For the text-containing cell, return its midpoint in [x, y] coordinate format. 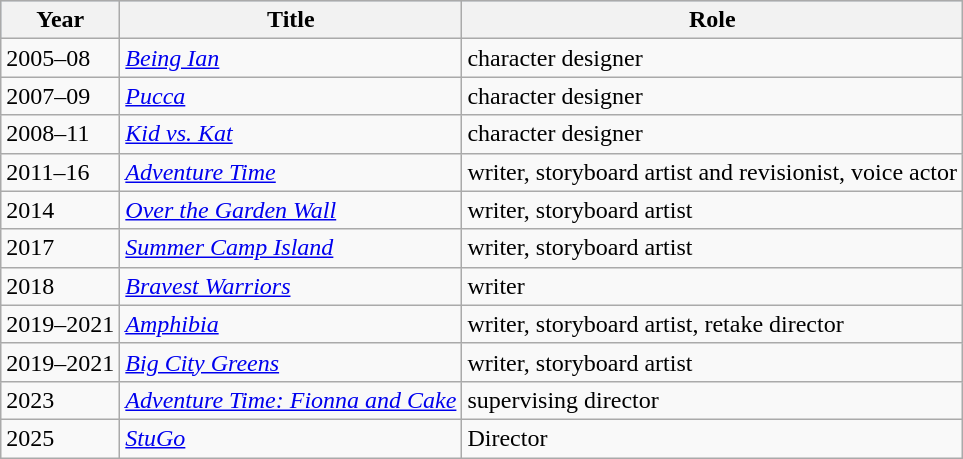
Bravest Warriors [291, 286]
2011–16 [60, 172]
Adventure Time: Fionna and Cake [291, 400]
Title [291, 20]
Role [712, 20]
Adventure Time [291, 172]
writer, storyboard artist, retake director [712, 324]
Being Ian [291, 58]
Over the Garden Wall [291, 210]
StuGo [291, 438]
2007–09 [60, 96]
supervising director [712, 400]
2017 [60, 248]
2018 [60, 286]
writer [712, 286]
2005–08 [60, 58]
2023 [60, 400]
writer, storyboard artist and revisionist, voice actor [712, 172]
Big City Greens [291, 362]
2008–11 [60, 134]
Year [60, 20]
Director [712, 438]
Amphibia [291, 324]
Summer Camp Island [291, 248]
2025 [60, 438]
2014 [60, 210]
Pucca [291, 96]
Kid vs. Kat [291, 134]
